Extract the (X, Y) coordinate from the center of the cell holding the provided text.  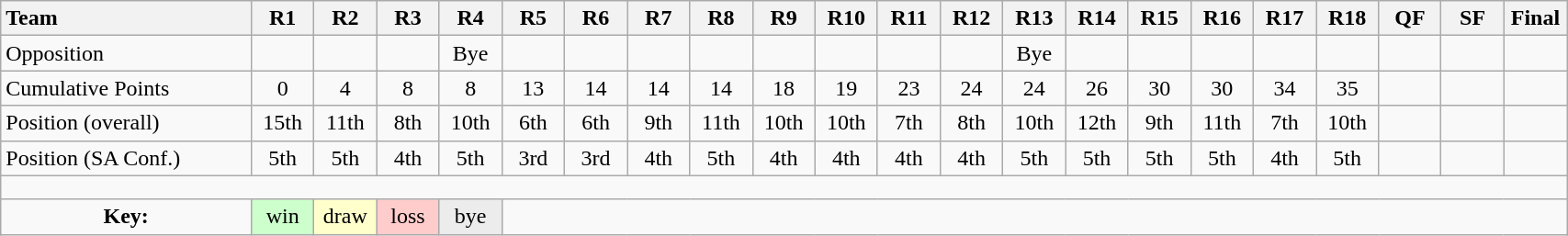
Team (127, 18)
R13 (1034, 18)
Final (1535, 18)
0 (283, 88)
SF (1472, 18)
R7 (659, 18)
R14 (1097, 18)
R2 (345, 18)
R4 (470, 18)
19 (846, 88)
Cumulative Points (127, 88)
R10 (846, 18)
R8 (721, 18)
R18 (1348, 18)
R1 (283, 18)
34 (1284, 88)
18 (784, 88)
13 (533, 88)
23 (908, 88)
R3 (408, 18)
15th (283, 123)
draw (345, 217)
26 (1097, 88)
QF (1410, 18)
35 (1348, 88)
R17 (1284, 18)
R6 (595, 18)
R12 (972, 18)
12th (1097, 123)
Opposition (127, 53)
4 (345, 88)
win (283, 217)
R11 (908, 18)
loss (408, 217)
R9 (784, 18)
bye (470, 217)
R15 (1159, 18)
Position (SA Conf.) (127, 158)
Key: (127, 217)
Position (overall) (127, 123)
R16 (1222, 18)
R5 (533, 18)
